Pinpoint the cell where the given text exists, returning its [X, Y] midpoint coordinate. 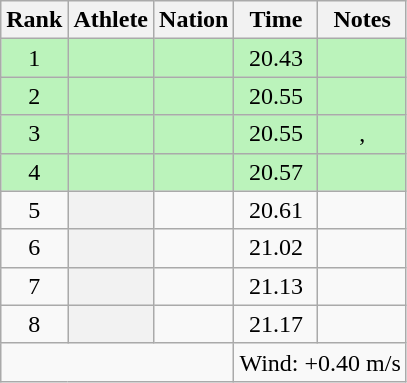
1 [34, 58]
21.13 [276, 286]
4 [34, 172]
Athlete [111, 20]
6 [34, 248]
3 [34, 134]
7 [34, 286]
Time [276, 20]
20.61 [276, 210]
20.43 [276, 58]
21.02 [276, 248]
Notes [362, 20]
21.17 [276, 324]
Wind: +0.40 m/s [320, 362]
5 [34, 210]
20.57 [276, 172]
8 [34, 324]
Rank [34, 20]
2 [34, 96]
Nation [194, 20]
, [362, 134]
